Pinpoint the cell where the given text exists, returning its [X, Y] midpoint coordinate. 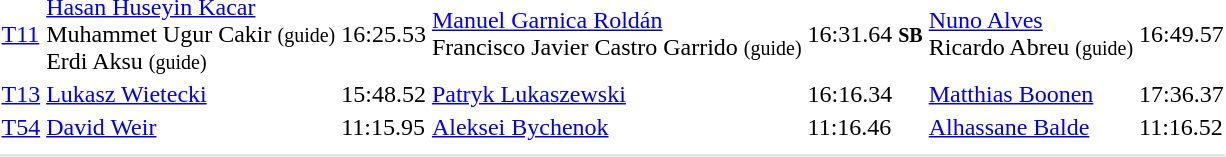
T54 [21, 127]
Lukasz Wietecki [191, 94]
11:16.52 [1182, 127]
16:16.34 [865, 94]
15:48.52 [384, 94]
Aleksei Bychenok [616, 127]
Matthias Boonen [1030, 94]
T13 [21, 94]
11:15.95 [384, 127]
17:36.37 [1182, 94]
Patryk Lukaszewski [616, 94]
Alhassane Balde [1030, 127]
11:16.46 [865, 127]
David Weir [191, 127]
